Extract the [X, Y] coordinate from the center of the cell holding the provided text.  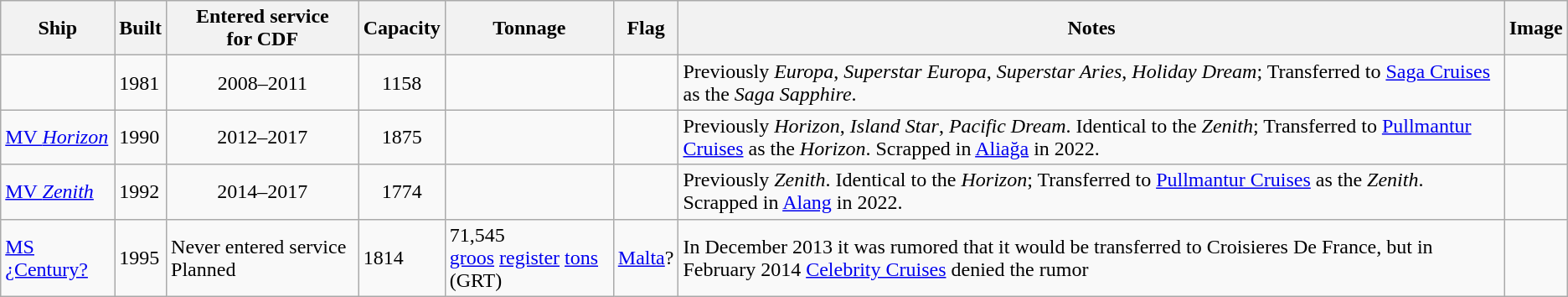
71,545groos register tons (GRT) [529, 258]
1992 [141, 191]
2014–2017 [263, 191]
1981 [141, 82]
2012–2017 [263, 138]
Ship [58, 29]
Capacity [402, 29]
Previously Zenith. Identical to the Horizon; Transferred to Pullmantur Cruises as the Zenith. Scrapped in Alang in 2022. [1091, 191]
1158 [402, 82]
1774 [402, 191]
Built [141, 29]
Tonnage [529, 29]
In December 2013 it was rumored that it would be transferred to Croisieres De France, but in February 2014 Celebrity Cruises denied the rumor [1091, 258]
Malta? [646, 258]
Previously Europa, Superstar Europa, Superstar Aries, Holiday Dream; Transferred to Saga Cruises as the Saga Sapphire. [1091, 82]
1814 [402, 258]
MV Zenith [58, 191]
Image [1536, 29]
1995 [141, 258]
MV Horizon [58, 138]
Entered servicefor CDF [263, 29]
Notes [1091, 29]
Flag [646, 29]
Never entered service Planned [263, 258]
1875 [402, 138]
2008–2011 [263, 82]
1990 [141, 138]
MS ¿Century? [58, 258]
